Determine the (X, Y) coordinate at the center of the cell enclosing the given text.  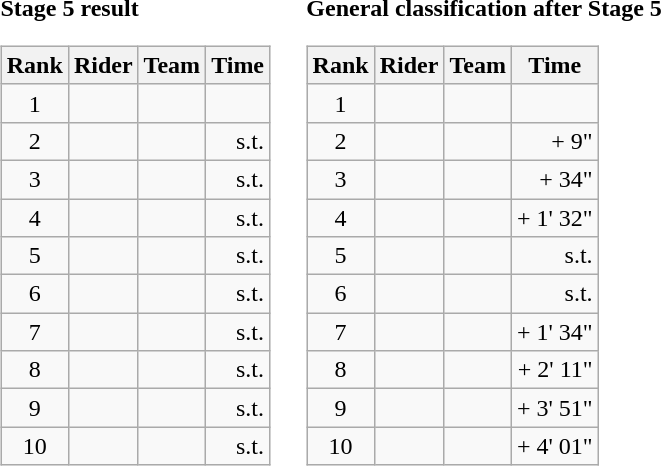
+ 3' 51" (554, 408)
+ 1' 34" (554, 332)
+ 9" (554, 141)
+ 1' 32" (554, 217)
+ 34" (554, 179)
+ 2' 11" (554, 370)
+ 4' 01" (554, 446)
